Extract the (x, y) coordinate from the center of the cell holding the provided text.  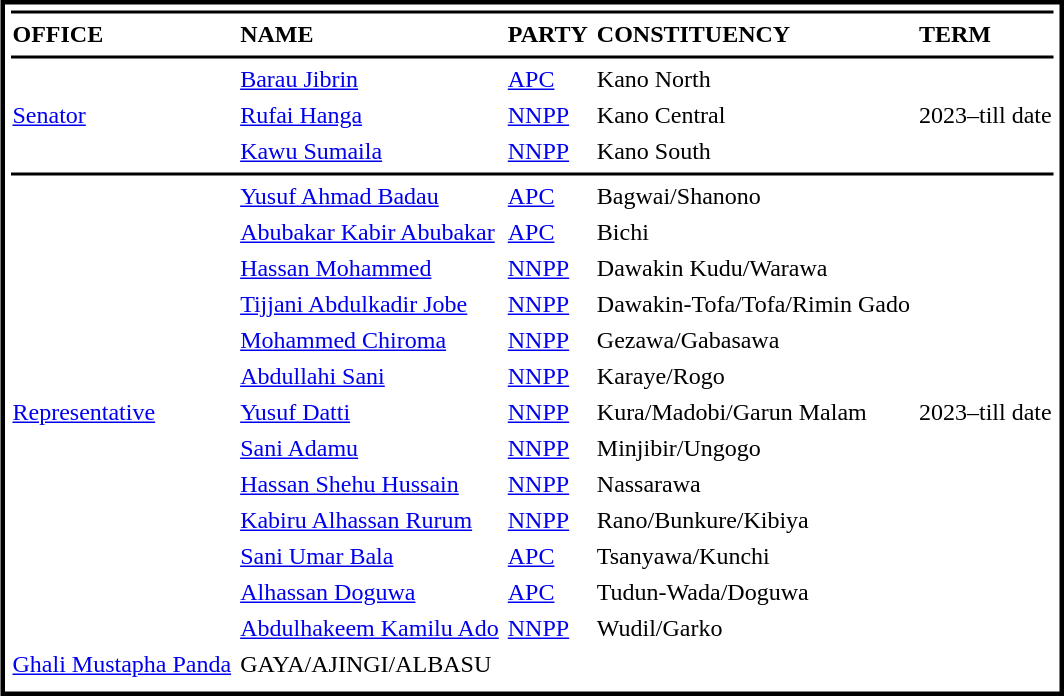
Dawakin Kudu/Warawa (753, 269)
Abubakar Kabir Abubakar (370, 233)
Hassan Mohammed (370, 269)
Tijjani Abdulkadir Jobe (370, 305)
Abdullahi Sani (370, 377)
Representative (122, 413)
GAYA/AJINGI/ALBASU (370, 665)
Kura/Madobi/Garun Malam (753, 413)
Bichi (753, 233)
Hassan Shehu Hussain (370, 485)
Sani Adamu (370, 449)
Abdulhakeem Kamilu Ado (370, 629)
Karaye/Rogo (753, 377)
Ghali Mustapha Panda (122, 665)
TERM (986, 35)
Nassarawa (753, 485)
Sani Umar Bala (370, 557)
Kabiru Alhassan Rurum (370, 521)
Kano South (753, 151)
PARTY (548, 35)
Rufai Hanga (370, 115)
OFFICE (122, 35)
Wudil/Garko (753, 629)
Tsanyawa/Kunchi (753, 557)
Kawu Sumaila (370, 151)
Tudun-Wada/Doguwa (753, 593)
NAME (370, 35)
Yusuf Datti (370, 413)
Minjibir/Ungogo (753, 449)
Mohammed Chiroma (370, 341)
Kano Central (753, 115)
Gezawa/Gabasawa (753, 341)
Dawakin-Tofa/Tofa/Rimin Gado (753, 305)
Yusuf Ahmad Badau (370, 197)
Bagwai/Shanono (753, 197)
Kano North (753, 79)
Barau Jibrin (370, 79)
CONSTITUENCY (753, 35)
Alhassan Doguwa (370, 593)
Rano/Bunkure/Kibiya (753, 521)
Senator (122, 115)
